Pinpoint the cell where the given text exists, returning its (X, Y) midpoint coordinate. 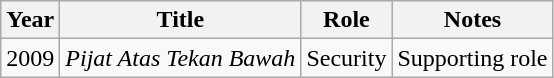
Notes (472, 20)
Role (346, 20)
Title (180, 20)
Pijat Atas Tekan Bawah (180, 58)
Supporting role (472, 58)
Security (346, 58)
Year (30, 20)
2009 (30, 58)
